Provide the [x, y] coordinate of the cell's center where the given text is located.  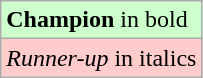
Champion in bold [102, 20]
Runner-up in italics [102, 58]
